Extract the [X, Y] coordinate from the center of the cell holding the provided text.  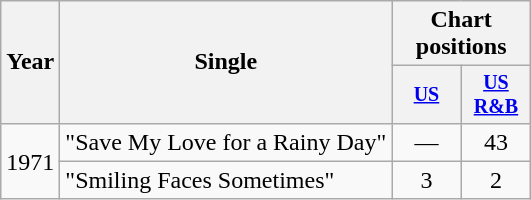
Chart positions [462, 34]
US [426, 94]
2 [496, 180]
USR&B [496, 94]
1971 [30, 161]
Year [30, 62]
"Save My Love for a Rainy Day" [226, 142]
— [426, 142]
43 [496, 142]
3 [426, 180]
Single [226, 62]
"Smiling Faces Sometimes" [226, 180]
